For the text-containing cell, return its midpoint in [X, Y] coordinate format. 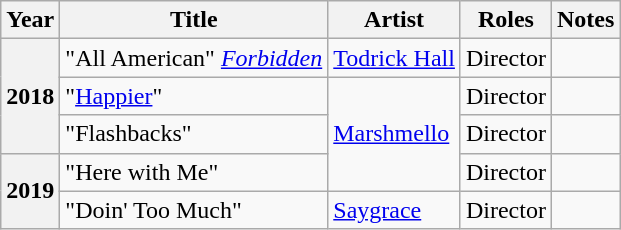
2019 [30, 191]
"Doin' Too Much" [194, 210]
Notes [585, 20]
2018 [30, 96]
"Here with Me" [194, 172]
Title [194, 20]
Marshmello [394, 134]
Todrick Hall [394, 58]
"Happier" [194, 96]
Artist [394, 20]
"All American" Forbidden [194, 58]
Roles [506, 20]
Year [30, 20]
Saygrace [394, 210]
"Flashbacks" [194, 134]
